Provide the (x, y) coordinate of the cell's center where the given text is located.  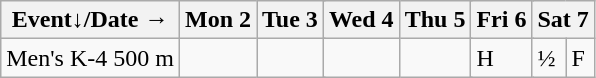
Wed 4 (361, 20)
½ (549, 58)
Men's K-4 500 m (90, 58)
Tue 3 (290, 20)
H (502, 58)
Mon 2 (218, 20)
Fri 6 (502, 20)
Sat 7 (563, 20)
F (580, 58)
Event↓/Date → (90, 20)
Thu 5 (435, 20)
